Provide the (x, y) coordinate of the cell's center where the given text is located.  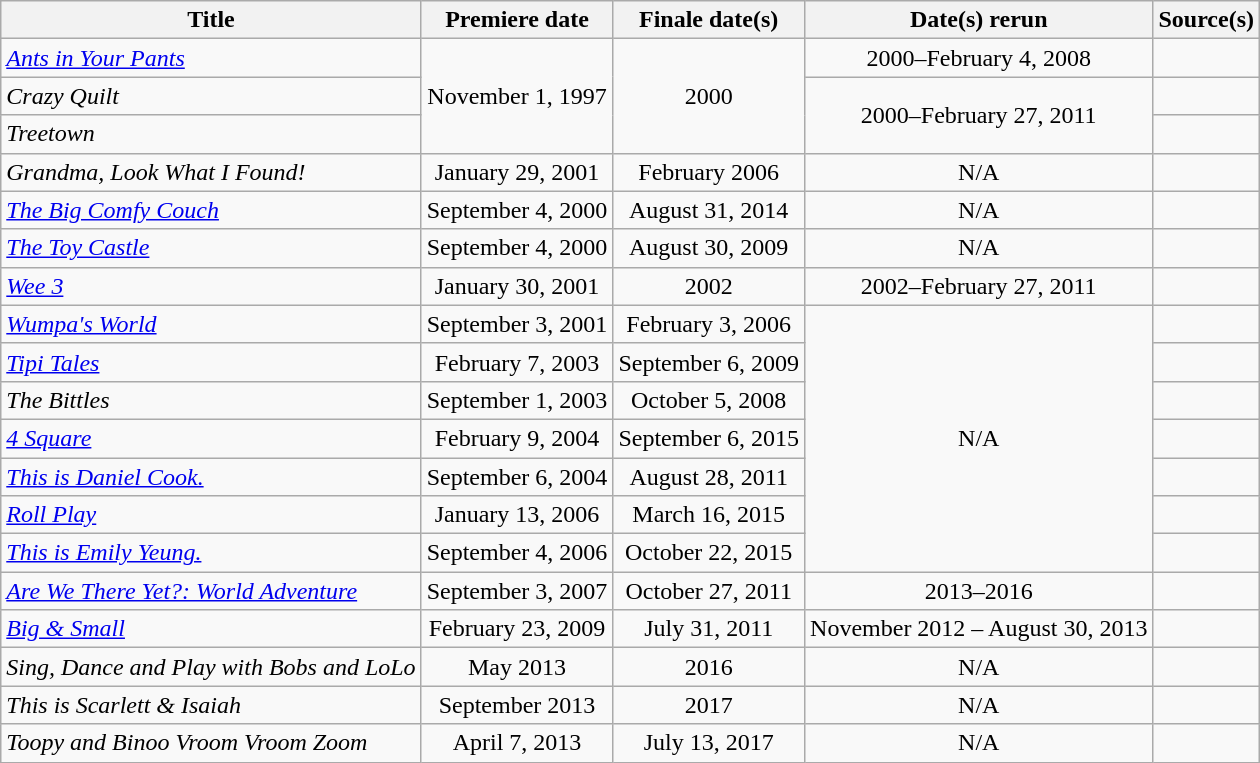
Roll Play (211, 515)
April 7, 2013 (517, 743)
Wee 3 (211, 286)
August 31, 2014 (709, 210)
Finale date(s) (709, 20)
Ants in Your Pants (211, 58)
September 2013 (517, 705)
2016 (709, 667)
November 1, 1997 (517, 96)
2002 (709, 286)
2017 (709, 705)
September 1, 2003 (517, 400)
July 31, 2011 (709, 629)
September 6, 2004 (517, 477)
Source(s) (1206, 20)
4 Square (211, 438)
Toopy and Binoo Vroom Vroom Zoom (211, 743)
Treetown (211, 134)
Premiere date (517, 20)
March 16, 2015 (709, 515)
The Bittles (211, 400)
Tipi Tales (211, 362)
Are We There Yet?: World Adventure (211, 591)
September 6, 2009 (709, 362)
January 30, 2001 (517, 286)
February 2006 (709, 172)
August 30, 2009 (709, 248)
The Big Comfy Couch (211, 210)
September 4, 2006 (517, 553)
February 9, 2004 (517, 438)
September 3, 2001 (517, 324)
February 7, 2003 (517, 362)
October 27, 2011 (709, 591)
January 29, 2001 (517, 172)
October 5, 2008 (709, 400)
September 6, 2015 (709, 438)
Crazy Quilt (211, 96)
February 23, 2009 (517, 629)
2000–February 4, 2008 (979, 58)
Big & Small (211, 629)
May 2013 (517, 667)
The Toy Castle (211, 248)
This is Emily Yeung. (211, 553)
August 28, 2011 (709, 477)
Grandma, Look What I Found! (211, 172)
Wumpa's World (211, 324)
February 3, 2006 (709, 324)
Date(s) rerun (979, 20)
This is Daniel Cook. (211, 477)
2000 (709, 96)
Sing, Dance and Play with Bobs and LoLo (211, 667)
2002–February 27, 2011 (979, 286)
July 13, 2017 (709, 743)
2000–February 27, 2011 (979, 115)
October 22, 2015 (709, 553)
November 2012 – August 30, 2013 (979, 629)
This is Scarlett & Isaiah (211, 705)
September 3, 2007 (517, 591)
January 13, 2006 (517, 515)
2013–2016 (979, 591)
Title (211, 20)
